Extract the (x, y) coordinate from the center of the cell holding the provided text.  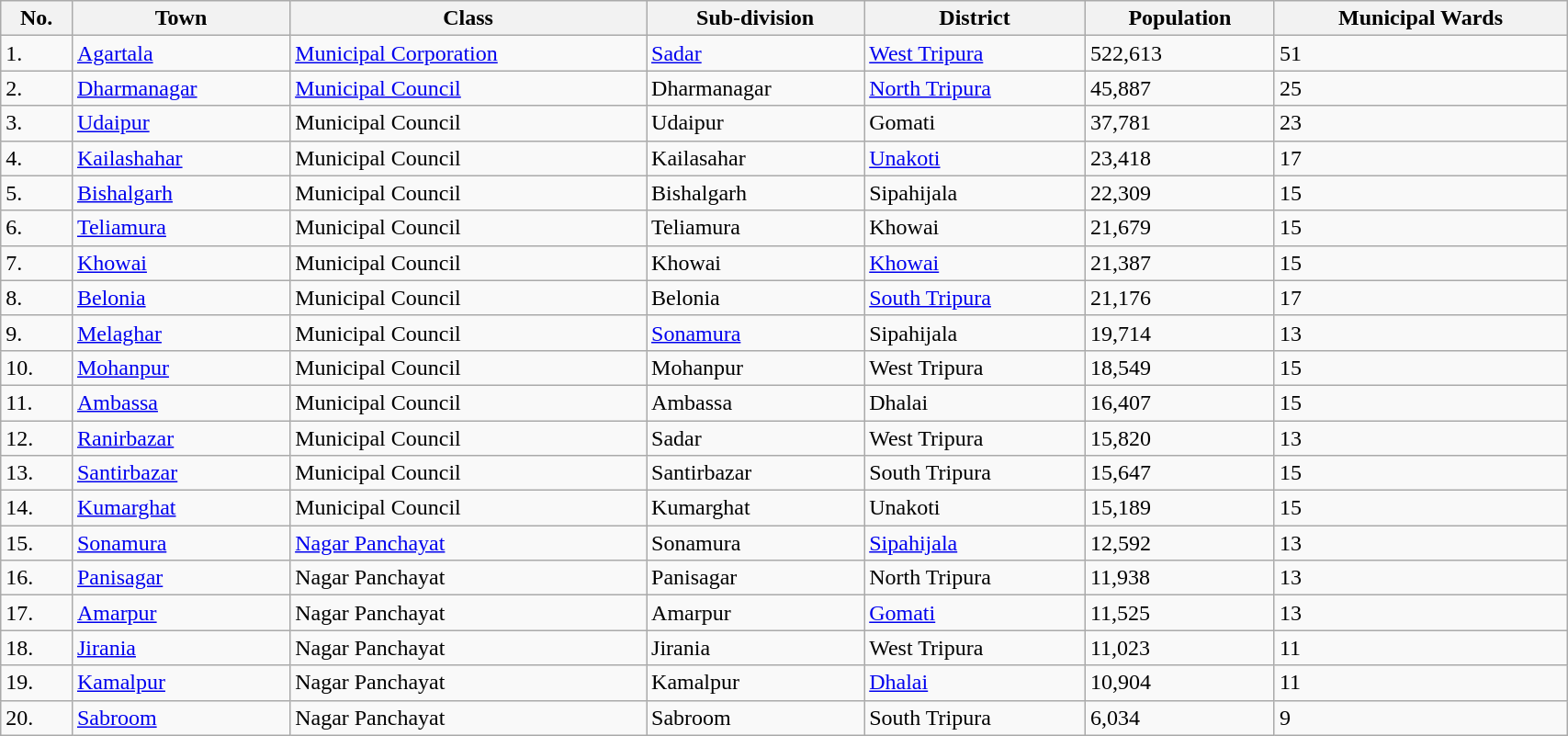
Municipal Corporation (468, 53)
6. (37, 228)
Population (1179, 18)
11,023 (1179, 648)
8. (37, 298)
Ranirbazar (180, 438)
9. (37, 333)
Kailasahar (755, 158)
19. (37, 683)
25 (1420, 88)
1. (37, 53)
2. (37, 88)
16,407 (1179, 402)
Agartala (180, 53)
Municipal Wards (1420, 18)
14. (37, 508)
20. (37, 718)
5. (37, 193)
23,418 (1179, 158)
16. (37, 578)
37,781 (1179, 123)
45,887 (1179, 88)
21,176 (1179, 298)
18,549 (1179, 368)
6,034 (1179, 718)
51 (1420, 53)
4. (37, 158)
15. (37, 543)
7. (37, 263)
Town (180, 18)
15,647 (1179, 473)
13. (37, 473)
Sub-division (755, 18)
11,938 (1179, 578)
21,387 (1179, 263)
No. (37, 18)
12,592 (1179, 543)
9 (1420, 718)
District (976, 18)
Class (468, 18)
15,820 (1179, 438)
15,189 (1179, 508)
21,679 (1179, 228)
11. (37, 402)
10,904 (1179, 683)
11,525 (1179, 613)
Melaghar (180, 333)
17. (37, 613)
12. (37, 438)
10. (37, 368)
522,613 (1179, 53)
19,714 (1179, 333)
Kailashahar (180, 158)
23 (1420, 123)
18. (37, 648)
3. (37, 123)
22,309 (1179, 193)
